Determine the [x, y] coordinate at the center of the cell enclosing the given text.  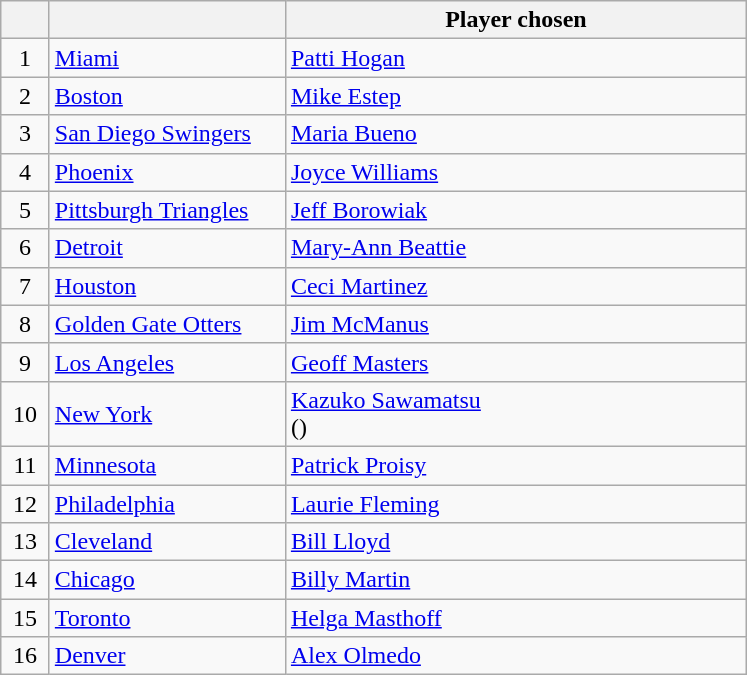
Los Angeles [167, 362]
Golden Gate Otters [167, 324]
16 [26, 656]
15 [26, 618]
Toronto [167, 618]
Kazuko Sawamatsu() [516, 414]
Helga Masthoff [516, 618]
Ceci Martinez [516, 286]
Pittsburgh Triangles [167, 210]
Denver [167, 656]
7 [26, 286]
11 [26, 465]
8 [26, 324]
San Diego Swingers [167, 134]
5 [26, 210]
Patti Hogan [516, 58]
6 [26, 248]
Laurie Fleming [516, 503]
2 [26, 96]
Billy Martin [516, 580]
Detroit [167, 248]
Minnesota [167, 465]
Philadelphia [167, 503]
13 [26, 542]
Houston [167, 286]
New York [167, 414]
Cleveland [167, 542]
1 [26, 58]
Mary-Ann Beattie [516, 248]
Jeff Borowiak [516, 210]
14 [26, 580]
4 [26, 172]
Chicago [167, 580]
Miami [167, 58]
Geoff Masters [516, 362]
Alex Olmedo [516, 656]
3 [26, 134]
Joyce Williams [516, 172]
9 [26, 362]
10 [26, 414]
Bill Lloyd [516, 542]
Jim McManus [516, 324]
Maria Bueno [516, 134]
Player chosen [516, 20]
Mike Estep [516, 96]
Patrick Proisy [516, 465]
12 [26, 503]
Boston [167, 96]
Phoenix [167, 172]
